Detect which cell encompasses the target text, then output its [x, y] center coordinate. 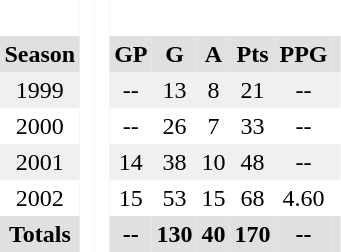
Pts [252, 54]
68 [252, 198]
40 [214, 234]
53 [174, 198]
21 [252, 90]
8 [214, 90]
PPG [304, 54]
170 [252, 234]
2001 [40, 162]
2000 [40, 126]
2002 [40, 198]
14 [131, 162]
130 [174, 234]
26 [174, 126]
A [214, 54]
G [174, 54]
4.60 [304, 198]
38 [174, 162]
33 [252, 126]
Totals [40, 234]
Season [40, 54]
48 [252, 162]
GP [131, 54]
13 [174, 90]
7 [214, 126]
10 [214, 162]
1999 [40, 90]
